Determine the (x, y) coordinate at the center of the cell enclosing the given text.  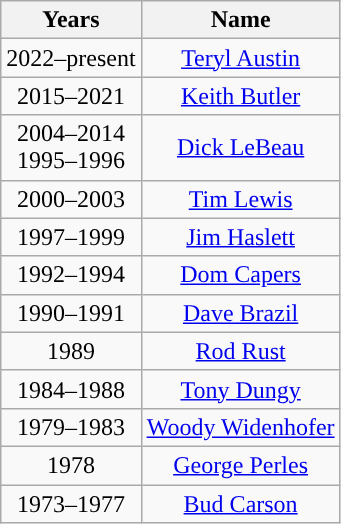
1978 (71, 465)
2004–20141995–1996 (71, 148)
Dom Capers (240, 275)
2000–2003 (71, 199)
Dick LeBeau (240, 148)
1992–1994 (71, 275)
1984–1988 (71, 389)
1990–1991 (71, 313)
Dave Brazil (240, 313)
Keith Butler (240, 96)
Teryl Austin (240, 58)
2022–present (71, 58)
1979–1983 (71, 427)
1973–1977 (71, 503)
Bud Carson (240, 503)
1997–1999 (71, 237)
2015–2021 (71, 96)
Woody Widenhofer (240, 427)
Rod Rust (240, 351)
Tony Dungy (240, 389)
Name (240, 20)
Jim Haslett (240, 237)
Years (71, 20)
1989 (71, 351)
Tim Lewis (240, 199)
George Perles (240, 465)
